From the cell containing the given text, extract its center point as (x, y) coordinate. 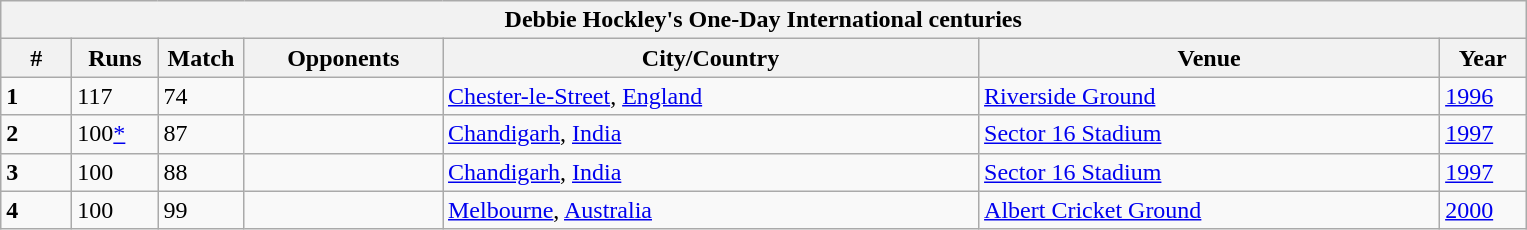
Venue (1210, 58)
74 (201, 96)
City/Country (710, 58)
117 (115, 96)
4 (36, 210)
99 (201, 210)
Match (201, 58)
Chester-le-Street, England (710, 96)
Year (1483, 58)
2000 (1483, 210)
1996 (1483, 96)
Debbie Hockley's One-Day International centuries (764, 20)
1 (36, 96)
Runs (115, 58)
87 (201, 134)
Opponents (344, 58)
3 (36, 172)
Albert Cricket Ground (1210, 210)
2 (36, 134)
# (36, 58)
Riverside Ground (1210, 96)
88 (201, 172)
Melbourne, Australia (710, 210)
100* (115, 134)
